Find where the given text appears and provide that cell's center as (X, Y) coordinate. 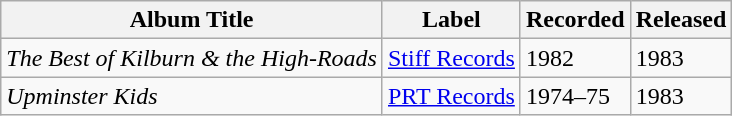
Upminster Kids (192, 96)
Label (451, 20)
1974–75 (575, 96)
1982 (575, 58)
Recorded (575, 20)
The Best of Kilburn & the High-Roads (192, 58)
PRT Records (451, 96)
Stiff Records (451, 58)
Album Title (192, 20)
Released (681, 20)
